Determine the (X, Y) coordinate at the center of the cell enclosing the given text.  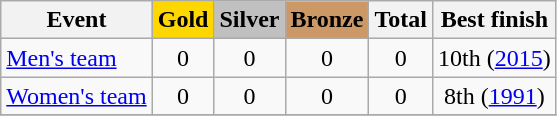
10th (2015) (494, 58)
Bronze (327, 20)
Event (76, 20)
Total (401, 20)
Silver (250, 20)
Women's team (76, 96)
8th (1991) (494, 96)
Men's team (76, 58)
Best finish (494, 20)
Gold (183, 20)
